Capture the cell that displays the provided text and extract its [X, Y] central coordinate. 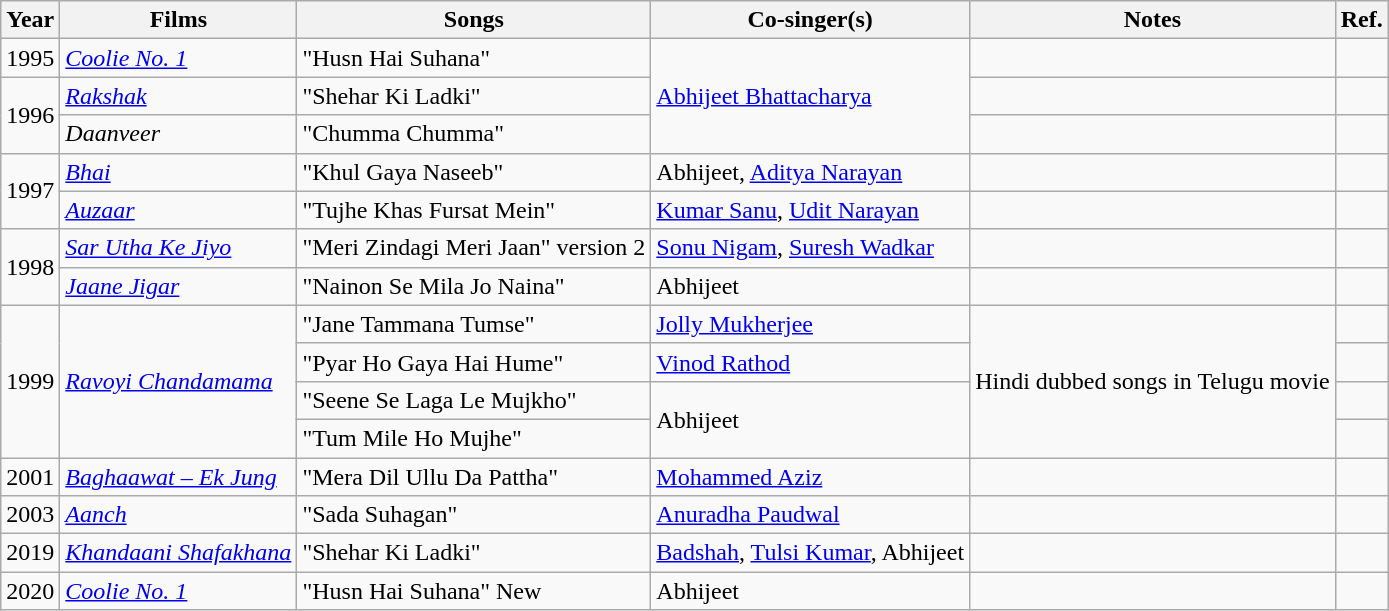
"Mera Dil Ullu Da Pattha" [474, 477]
Notes [1153, 20]
Khandaani Shafakhana [178, 553]
1998 [30, 267]
Sar Utha Ke Jiyo [178, 248]
Films [178, 20]
2003 [30, 515]
Mohammed Aziz [810, 477]
Daanveer [178, 134]
1996 [30, 115]
1997 [30, 191]
"Meri Zindagi Meri Jaan" version 2 [474, 248]
1999 [30, 381]
Co-singer(s) [810, 20]
"Tujhe Khas Fursat Mein" [474, 210]
Ravoyi Chandamama [178, 381]
"Seene Se Laga Le Mujkho" [474, 400]
Abhijeet Bhattacharya [810, 96]
Auzaar [178, 210]
Vinod Rathod [810, 362]
"Sada Suhagan" [474, 515]
Baghaawat – Ek Jung [178, 477]
"Husn Hai Suhana" New [474, 591]
2020 [30, 591]
Sonu Nigam, Suresh Wadkar [810, 248]
Badshah, Tulsi Kumar, Abhijeet [810, 553]
2001 [30, 477]
Rakshak [178, 96]
Anuradha Paudwal [810, 515]
"Tum Mile Ho Mujhe" [474, 438]
1995 [30, 58]
Jolly Mukherjee [810, 324]
Jaane Jigar [178, 286]
Bhai [178, 172]
Year [30, 20]
"Chumma Chumma" [474, 134]
Aanch [178, 515]
"Jane Tammana Tumse" [474, 324]
"Nainon Se Mila Jo Naina" [474, 286]
"Husn Hai Suhana" [474, 58]
2019 [30, 553]
Hindi dubbed songs in Telugu movie [1153, 381]
"Khul Gaya Naseeb" [474, 172]
Kumar Sanu, Udit Narayan [810, 210]
Songs [474, 20]
Ref. [1362, 20]
Abhijeet, Aditya Narayan [810, 172]
"Pyar Ho Gaya Hai Hume" [474, 362]
